Scan for the cell matching the given text and deliver its [x, y] coordinate at center. 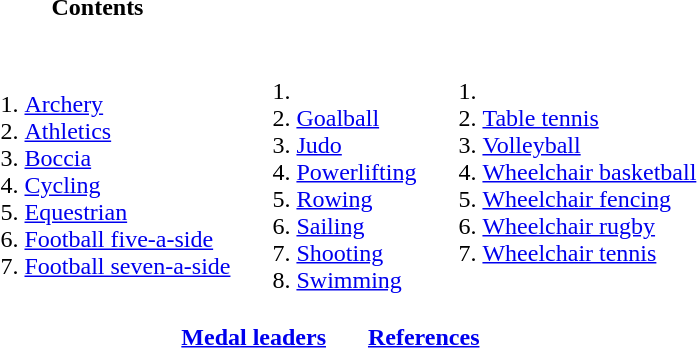
GoalballJudoPowerliftingRowingSailingShootingSwimming [326, 172]
